Scan for the cell matching the given text and deliver its [x, y] coordinate at center. 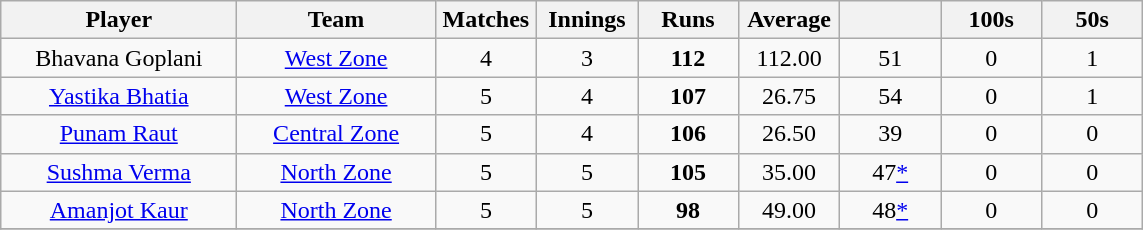
Average [790, 20]
Punam Raut [119, 134]
Player [119, 20]
Matches [486, 20]
98 [688, 210]
54 [890, 96]
100s [992, 20]
112 [688, 58]
Runs [688, 20]
51 [890, 58]
Bhavana Goplani [119, 58]
48* [890, 210]
26.75 [790, 96]
112.00 [790, 58]
39 [890, 134]
Yastika Bhatia [119, 96]
106 [688, 134]
Innings [586, 20]
Sushma Verma [119, 172]
26.50 [790, 134]
50s [1092, 20]
Amanjot Kaur [119, 210]
Central Zone [336, 134]
Team [336, 20]
49.00 [790, 210]
35.00 [790, 172]
47* [890, 172]
3 [586, 58]
107 [688, 96]
105 [688, 172]
